Detect which cell encompasses the target text, then output its (X, Y) center coordinate. 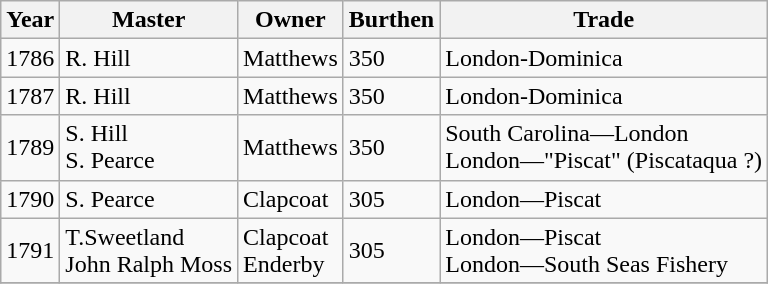
London—PiscatLondon—South Seas Fishery (604, 250)
South Carolina—LondonLondon—"Piscat" (Piscataqua ?) (604, 148)
S. HillS. Pearce (149, 148)
Year (30, 20)
Clapcoat (291, 199)
1791 (30, 250)
1787 (30, 96)
Burthen (391, 20)
T.SweetlandJohn Ralph Moss (149, 250)
S. Pearce (149, 199)
1789 (30, 148)
ClapcoatEnderby (291, 250)
London—Piscat (604, 199)
1790 (30, 199)
Trade (604, 20)
Master (149, 20)
Owner (291, 20)
1786 (30, 58)
